Capture the cell that displays the provided text and extract its [x, y] central coordinate. 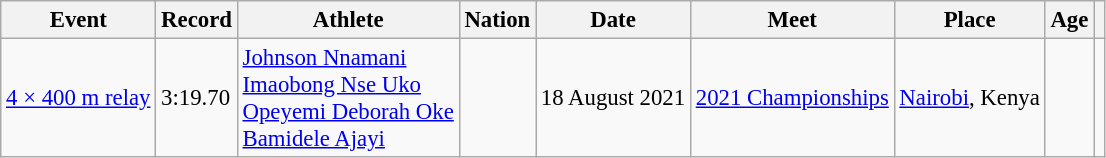
3:19.70 [196, 98]
Date [614, 20]
Age [1070, 20]
18 August 2021 [614, 98]
Place [970, 20]
Johnson NnamaniImaobong Nse UkoOpeyemi Deborah OkeBamidele Ajayi [348, 98]
Record [196, 20]
Event [78, 20]
Athlete [348, 20]
Nairobi, Kenya [970, 98]
2021 Championships [792, 98]
Nation [497, 20]
4 × 400 m relay [78, 98]
Meet [792, 20]
